Pinpoint the cell where the given text exists, returning its (X, Y) midpoint coordinate. 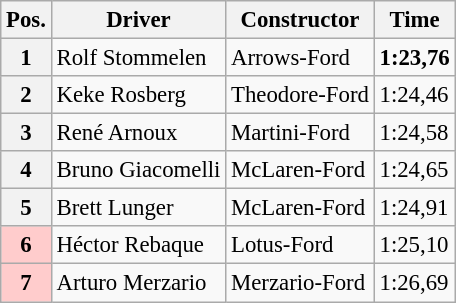
Lotus-Ford (300, 245)
1:25,10 (414, 245)
2 (26, 95)
1:24,46 (414, 95)
René Arnoux (138, 133)
Keke Rosberg (138, 95)
Bruno Giacomelli (138, 170)
Arrows-Ford (300, 58)
Merzario-Ford (300, 283)
1:26,69 (414, 283)
Héctor Rebaque (138, 245)
1:23,76 (414, 58)
Constructor (300, 20)
Time (414, 20)
Driver (138, 20)
Pos. (26, 20)
5 (26, 208)
7 (26, 283)
Arturo Merzario (138, 283)
1:24,65 (414, 170)
3 (26, 133)
Rolf Stommelen (138, 58)
Martini-Ford (300, 133)
6 (26, 245)
Brett Lunger (138, 208)
Theodore-Ford (300, 95)
4 (26, 170)
1:24,58 (414, 133)
1:24,91 (414, 208)
1 (26, 58)
